Detect which cell encompasses the target text, then output its (X, Y) center coordinate. 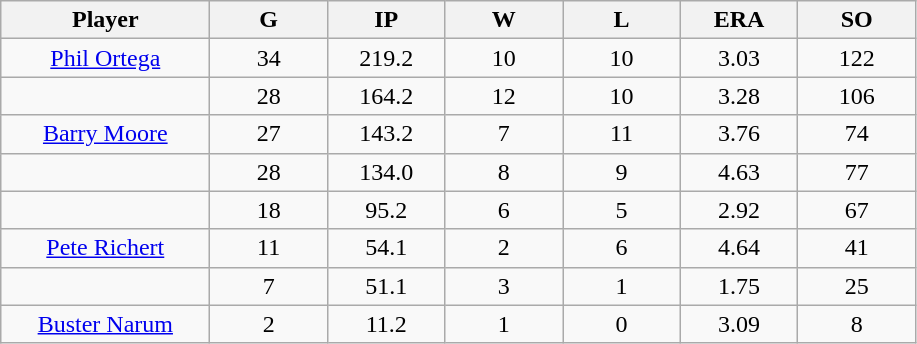
143.2 (386, 134)
122 (857, 58)
W (504, 20)
11.2 (386, 324)
27 (269, 134)
3.76 (739, 134)
41 (857, 248)
Buster Narum (106, 324)
Barry Moore (106, 134)
ERA (739, 20)
L (622, 20)
77 (857, 172)
95.2 (386, 210)
1.75 (739, 286)
12 (504, 96)
219.2 (386, 58)
Phil Ortega (106, 58)
3.03 (739, 58)
3.09 (739, 324)
4.64 (739, 248)
4.63 (739, 172)
34 (269, 58)
SO (857, 20)
25 (857, 286)
164.2 (386, 96)
74 (857, 134)
54.1 (386, 248)
Player (106, 20)
2.92 (739, 210)
18 (269, 210)
134.0 (386, 172)
Pete Richert (106, 248)
3 (504, 286)
51.1 (386, 286)
5 (622, 210)
67 (857, 210)
106 (857, 96)
9 (622, 172)
3.28 (739, 96)
IP (386, 20)
0 (622, 324)
G (269, 20)
